Pinpoint the cell where the given text exists, returning its (X, Y) midpoint coordinate. 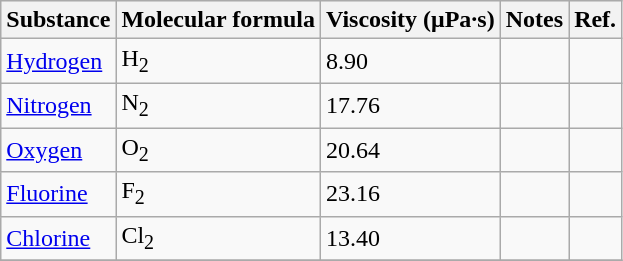
20.64 (410, 150)
Notes (534, 20)
Hydrogen (58, 61)
O2 (218, 150)
N2 (218, 105)
8.90 (410, 61)
23.16 (410, 194)
Fluorine (58, 194)
Viscosity (μPa·s) (410, 20)
Cl2 (218, 238)
13.40 (410, 238)
Oxygen (58, 150)
H2 (218, 61)
Nitrogen (58, 105)
Chlorine (58, 238)
17.76 (410, 105)
Ref. (596, 20)
Molecular formula (218, 20)
Substance (58, 20)
F2 (218, 194)
